Pinpoint the cell where the given text exists, returning its (x, y) midpoint coordinate. 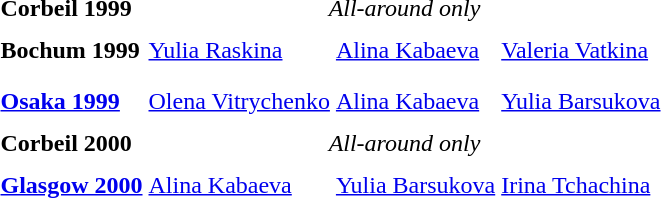
Yulia Raskina (239, 50)
Olena Vitrychenko (239, 101)
